Scan for the cell matching the given text and deliver its (X, Y) coordinate at center. 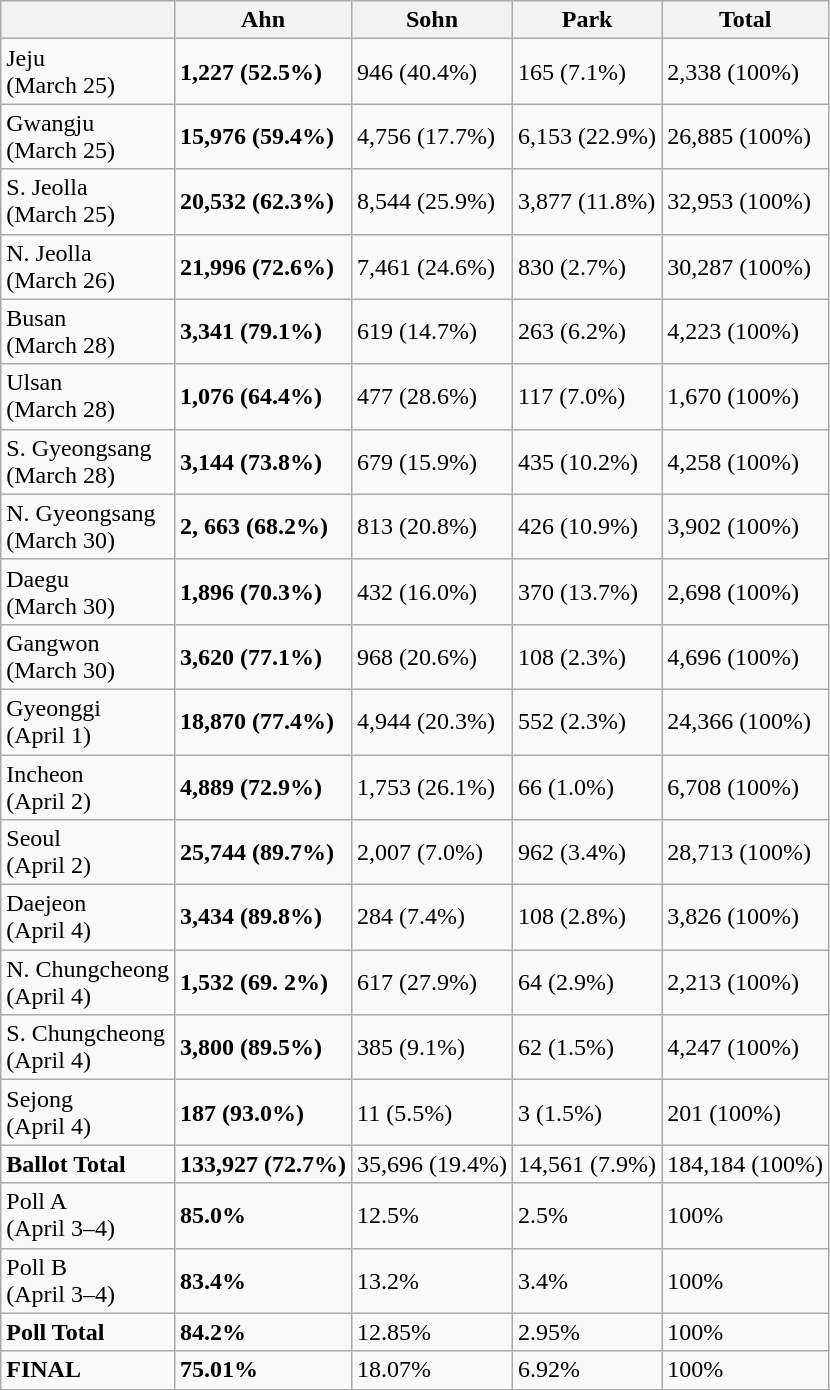
617 (27.9%) (432, 982)
18.07% (432, 1370)
N. Gyeongsang(March 30) (88, 526)
4,696 (100%) (746, 656)
Daegu(March 30) (88, 592)
435 (10.2%) (588, 462)
N. Jeolla(March 26) (88, 266)
6,153 (22.9%) (588, 136)
477 (28.6%) (432, 396)
26,885 (100%) (746, 136)
Sejong(April 4) (88, 1112)
84.2% (262, 1332)
11 (5.5%) (432, 1112)
75.01% (262, 1370)
108 (2.3%) (588, 656)
Jeju(March 25) (88, 72)
Poll B(April 3–4) (88, 1280)
4,223 (100%) (746, 332)
3,341 (79.1%) (262, 332)
385 (9.1%) (432, 1048)
Daejeon(April 4) (88, 918)
8,544 (25.9%) (432, 202)
Gyeonggi(April 1) (88, 722)
3,902 (100%) (746, 526)
263 (6.2%) (588, 332)
18,870 (77.4%) (262, 722)
426 (10.9%) (588, 526)
FINAL (88, 1370)
4,258 (100%) (746, 462)
14,561 (7.9%) (588, 1164)
3,826 (100%) (746, 918)
3,800 (89.5%) (262, 1048)
Ulsan(March 28) (88, 396)
25,744 (89.7%) (262, 852)
4,889 (72.9%) (262, 786)
Total (746, 20)
830 (2.7%) (588, 266)
2, 663 (68.2%) (262, 526)
21,996 (72.6%) (262, 266)
187 (93.0%) (262, 1112)
Gangwon(March 30) (88, 656)
3 (1.5%) (588, 1112)
133,927 (72.7%) (262, 1164)
1,227 (52.5%) (262, 72)
2,338 (100%) (746, 72)
28,713 (100%) (746, 852)
3.4% (588, 1280)
Ahn (262, 20)
3,144 (73.8%) (262, 462)
Busan(March 28) (88, 332)
N. Chungcheong(April 4) (88, 982)
Park (588, 20)
1,076 (64.4%) (262, 396)
Incheon(April 2) (88, 786)
2.95% (588, 1332)
201 (100%) (746, 1112)
108 (2.8%) (588, 918)
1,896 (70.3%) (262, 592)
432 (16.0%) (432, 592)
32,953 (100%) (746, 202)
4,944 (20.3%) (432, 722)
Seoul(April 2) (88, 852)
Poll A(April 3–4) (88, 1216)
85.0% (262, 1216)
552 (2.3%) (588, 722)
2,213 (100%) (746, 982)
83.4% (262, 1280)
20,532 (62.3%) (262, 202)
117 (7.0%) (588, 396)
24,366 (100%) (746, 722)
30,287 (100%) (746, 266)
968 (20.6%) (432, 656)
813 (20.8%) (432, 526)
6.92% (588, 1370)
284 (7.4%) (432, 918)
1,532 (69. 2%) (262, 982)
619 (14.7%) (432, 332)
165 (7.1%) (588, 72)
1,670 (100%) (746, 396)
3,620 (77.1%) (262, 656)
Gwangju(March 25) (88, 136)
S. Chungcheong(April 4) (88, 1048)
35,696 (19.4%) (432, 1164)
12.85% (432, 1332)
S. Gyeongsang(March 28) (88, 462)
679 (15.9%) (432, 462)
946 (40.4%) (432, 72)
2,007 (7.0%) (432, 852)
Ballot Total (88, 1164)
S. Jeolla(March 25) (88, 202)
Sohn (432, 20)
64 (2.9%) (588, 982)
66 (1.0%) (588, 786)
3,877 (11.8%) (588, 202)
4,247 (100%) (746, 1048)
962 (3.4%) (588, 852)
4,756 (17.7%) (432, 136)
12.5% (432, 1216)
2,698 (100%) (746, 592)
3,434 (89.8%) (262, 918)
6,708 (100%) (746, 786)
13.2% (432, 1280)
2.5% (588, 1216)
Poll Total (88, 1332)
184,184 (100%) (746, 1164)
370 (13.7%) (588, 592)
15,976 (59.4%) (262, 136)
1,753 (26.1%) (432, 786)
62 (1.5%) (588, 1048)
7,461 (24.6%) (432, 266)
